Pinpoint the cell where the given text exists, returning its (x, y) midpoint coordinate. 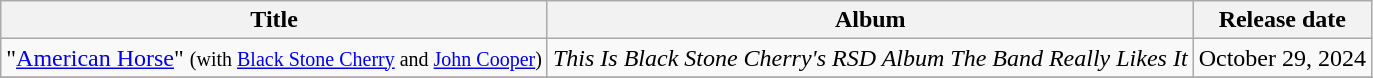
This Is Black Stone Cherry's RSD Album The Band Really Likes It (870, 58)
Title (274, 20)
"American Horse" (with Black Stone Cherry and John Cooper) (274, 58)
October 29, 2024 (1282, 58)
Album (870, 20)
Release date (1282, 20)
